Extract the (X, Y) coordinate from the center of the cell holding the provided text.  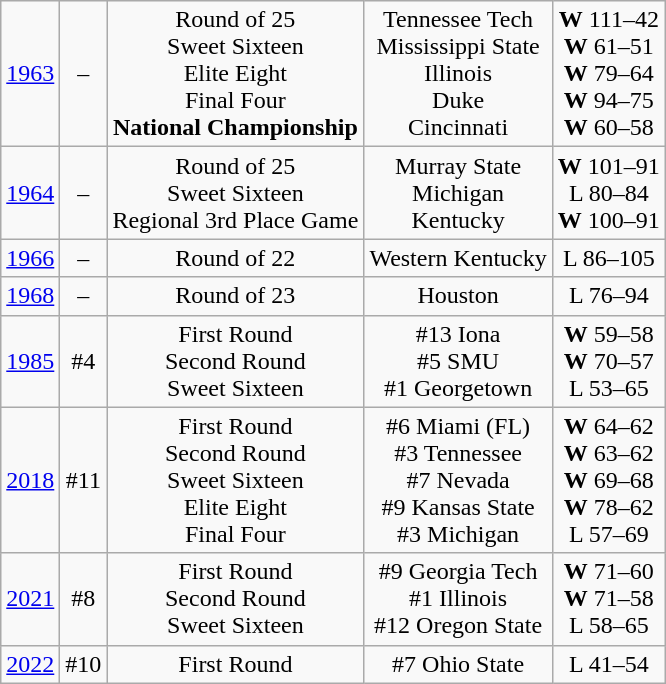
1968 (30, 296)
Round of 23 (236, 296)
2022 (30, 664)
#8 (84, 599)
#7 Ohio State (458, 664)
L 86–105 (608, 258)
#11 (84, 480)
1985 (30, 361)
Murray StateMichiganKentucky (458, 193)
#10 (84, 664)
1963 (30, 74)
2021 (30, 599)
#6 Miami (FL) #3 Tennessee#7 Nevada#9 Kansas State#3 Michigan (458, 480)
L 41–54 (608, 664)
1966 (30, 258)
Round of 22 (236, 258)
First RoundSecond RoundSweet SixteenElite EightFinal Four (236, 480)
W 101–91L 80–84W 100–91 (608, 193)
#9 Georgia Tech#1 Illinois#12 Oregon State (458, 599)
L 76–94 (608, 296)
Round of 25Sweet SixteenElite EightFinal FourNational Championship (236, 74)
W 71–60W 71–58L 58–65 (608, 599)
First Round (236, 664)
Round of 25Sweet SixteenRegional 3rd Place Game (236, 193)
Houston (458, 296)
2018 (30, 480)
#4 (84, 361)
W 111–42W 61–51W 79–64W 94–75W 60–58 (608, 74)
#13 Iona#5 SMU#1 Georgetown (458, 361)
W 59–58W 70–57L 53–65 (608, 361)
1964 (30, 193)
W 64–62 W 63–62W 69–68W 78–62L 57–69 (608, 480)
Western Kentucky (458, 258)
Tennessee TechMississippi StateIllinoisDukeCincinnati (458, 74)
